Pinpoint the cell where the given text exists, returning its (X, Y) midpoint coordinate. 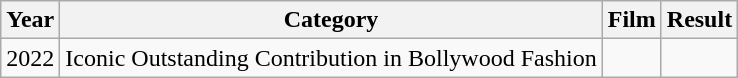
Year (30, 20)
Film (632, 20)
Result (699, 20)
Iconic Outstanding Contribution in Bollywood Fashion (331, 58)
2022 (30, 58)
Category (331, 20)
